Capture the cell that displays the provided text and extract its (x, y) central coordinate. 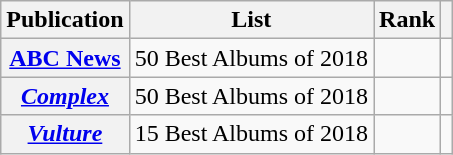
Complex (65, 96)
List (251, 20)
Publication (65, 20)
Vulture (65, 134)
15 Best Albums of 2018 (251, 134)
Rank (408, 20)
ABC News (65, 58)
